Identify which cell holds the provided text, then report its [X, Y] central coordinate. 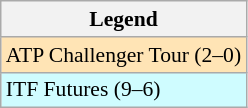
ITF Futures (9–6) [124, 90]
Legend [124, 19]
ATP Challenger Tour (2–0) [124, 55]
